Scan for the cell matching the given text and deliver its [X, Y] coordinate at center. 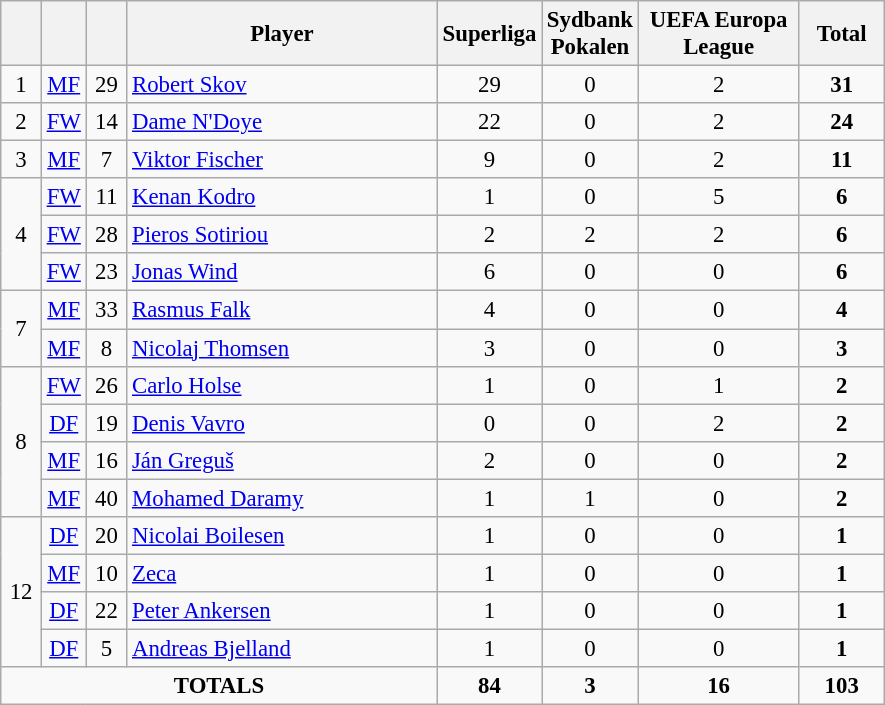
12 [22, 592]
UEFA Europa League [718, 34]
28 [106, 235]
Superliga [489, 34]
Sydbank Pokalen [590, 34]
Zeca [282, 573]
Denis Vavro [282, 423]
14 [106, 122]
20 [106, 536]
Robert Skov [282, 85]
19 [106, 423]
Mohamed Daramy [282, 498]
26 [106, 385]
Player [282, 34]
Dame N'Doye [282, 122]
Rasmus Falk [282, 310]
Pieros Sotiriou [282, 235]
24 [842, 122]
40 [106, 498]
Jonas Wind [282, 273]
Carlo Holse [282, 385]
Viktor Fischer [282, 160]
33 [106, 310]
Total [842, 34]
84 [489, 686]
TOTALS [220, 686]
Andreas Bjelland [282, 648]
Nicolaj Thomsen [282, 348]
Nicolai Boilesen [282, 536]
Kenan Kodro [282, 197]
Peter Ankersen [282, 611]
103 [842, 686]
Ján Greguš [282, 460]
31 [842, 85]
9 [489, 160]
23 [106, 273]
10 [106, 573]
